Scan for the cell matching the given text and deliver its (x, y) coordinate at center. 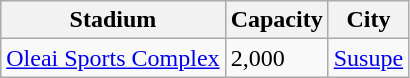
2,000 (276, 58)
Stadium (113, 20)
City (368, 20)
Susupe (368, 58)
Oleai Sports Complex (113, 58)
Capacity (276, 20)
